Identify which cell holds the provided text, then report its [X, Y] central coordinate. 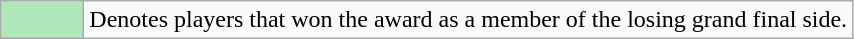
Denotes players that won the award as a member of the losing grand final side. [468, 20]
